Output the [X, Y] coordinate of the center of the cell containing the given text.  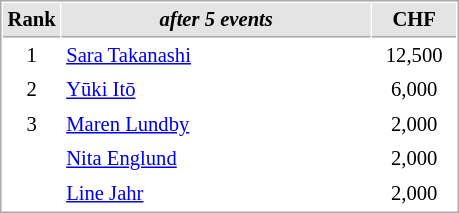
Yūki Itō [216, 90]
Line Jahr [216, 194]
after 5 events [216, 20]
Rank [32, 20]
3 [32, 124]
6,000 [414, 90]
Sara Takanashi [216, 56]
Maren Lundby [216, 124]
12,500 [414, 56]
CHF [414, 20]
Nita Englund [216, 158]
2 [32, 90]
1 [32, 56]
